Find where the given text appears and provide that cell's center as (x, y) coordinate. 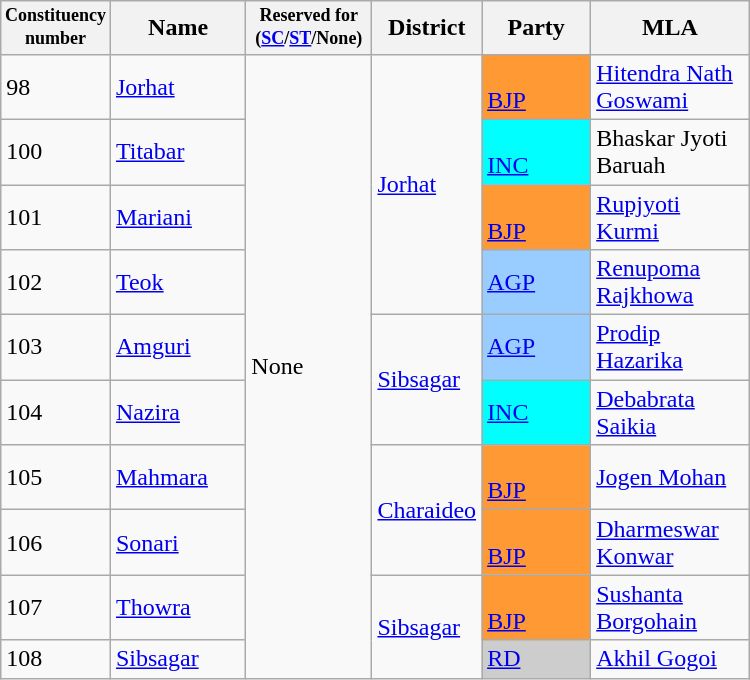
Amguri (178, 348)
Prodip Hazarika (670, 348)
101 (56, 218)
Mahmara (178, 478)
Sonari (178, 542)
104 (56, 412)
Renupoma Rajkhowa (670, 282)
MLA (670, 28)
District (427, 28)
102 (56, 282)
Thowra (178, 608)
108 (56, 659)
Charaideo (427, 510)
106 (56, 542)
Rupjyoti Kurmi (670, 218)
Dharmeswar Konwar (670, 542)
Constituency number (56, 28)
Reserved for (SC/ST/None) (309, 28)
Debabrata Saikia (670, 412)
None (309, 366)
Name (178, 28)
Hitendra Nath Goswami (670, 86)
105 (56, 478)
Sushanta Borgohain (670, 608)
Jogen Mohan (670, 478)
Teok (178, 282)
Bhaskar Jyoti Baruah (670, 152)
Mariani (178, 218)
RD (536, 659)
98 (56, 86)
Nazira (178, 412)
100 (56, 152)
Party (536, 28)
103 (56, 348)
Titabar (178, 152)
Akhil Gogoi (670, 659)
107 (56, 608)
